Determine the (X, Y) coordinate at the center of the cell enclosing the given text.  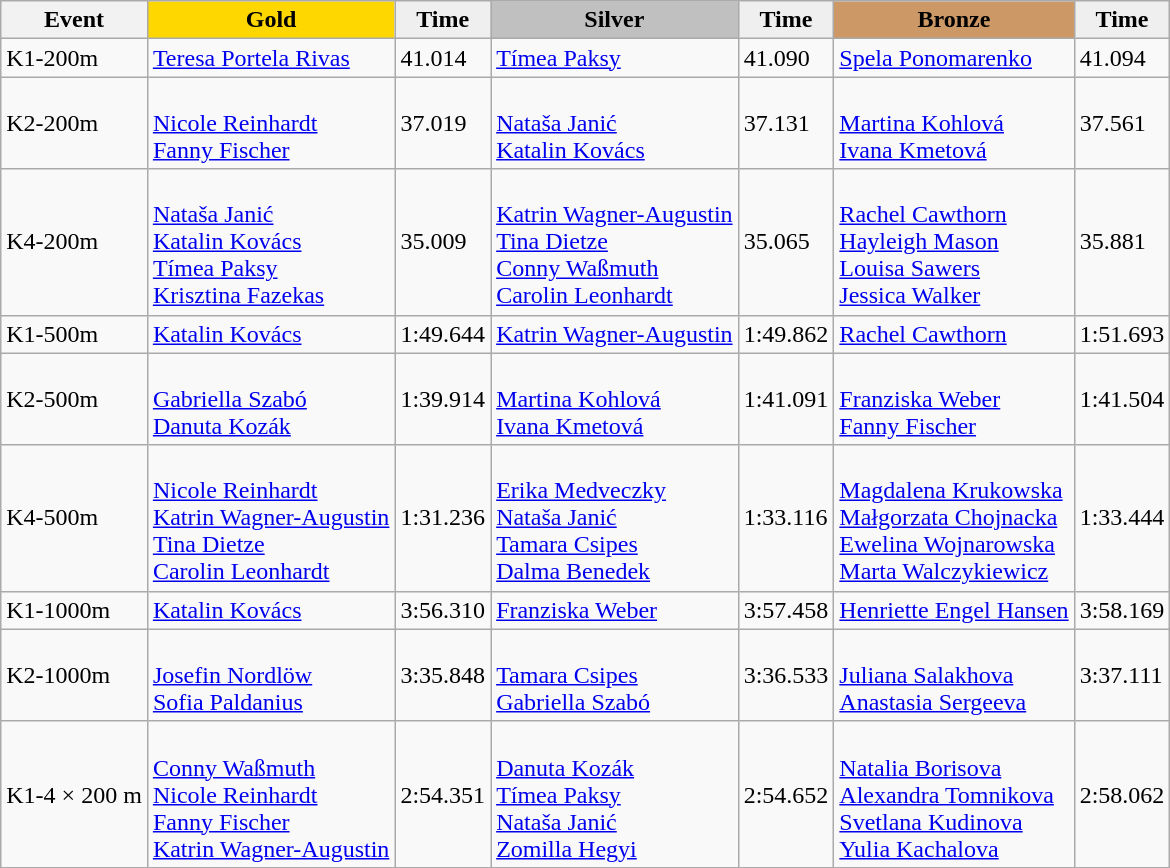
K1-200m (74, 58)
Gold (271, 20)
K4-500m (74, 518)
2:54.351 (443, 794)
Event (74, 20)
2:58.062 (1122, 794)
35.881 (1122, 242)
Magdalena KrukowskaMałgorzata ChojnackaEwelina WojnarowskaMarta Walczykiewicz (954, 518)
Henriette Engel Hansen (954, 610)
1:51.693 (1122, 334)
Franziska WeberFanny Fischer (954, 399)
Natalia BorisovaAlexandra TomnikovaSvetlana KudinovaYulia Kachalova (954, 794)
Juliana SalakhovaAnastasia Sergeeva (954, 675)
K2-200m (74, 123)
Nataša JanićKatalin Kovács (615, 123)
K4-200m (74, 242)
Josefin NordlöwSofia Paldanius (271, 675)
Tamara CsipesGabriella Szabó (615, 675)
Rachel Cawthorn (954, 334)
3:36.533 (786, 675)
3:37.111 (1122, 675)
Tímea Paksy (615, 58)
Erika MedveczkyNataša JanićTamara CsipesDalma Benedek (615, 518)
35.065 (786, 242)
41.094 (1122, 58)
3:35.848 (443, 675)
1:31.236 (443, 518)
35.009 (443, 242)
37.561 (1122, 123)
1:49.862 (786, 334)
Conny WaßmuthNicole ReinhardtFanny FischerKatrin Wagner-Augustin (271, 794)
K1-1000m (74, 610)
37.019 (443, 123)
Spela Ponomarenko (954, 58)
K1-500m (74, 334)
1:33.116 (786, 518)
K2-1000m (74, 675)
3:56.310 (443, 610)
Rachel CawthornHayleigh MasonLouisa SawersJessica Walker (954, 242)
1:33.444 (1122, 518)
K1-4 × 200 m (74, 794)
Teresa Portela Rivas (271, 58)
K2-500m (74, 399)
1:49.644 (443, 334)
3:57.458 (786, 610)
1:41.091 (786, 399)
1:41.504 (1122, 399)
Danuta KozákTímea PaksyNataša JanićZomilla Hegyi (615, 794)
Franziska Weber (615, 610)
41.014 (443, 58)
2:54.652 (786, 794)
Nicole ReinhardtFanny Fischer (271, 123)
3:58.169 (1122, 610)
Bronze (954, 20)
41.090 (786, 58)
Katrin Wagner-AugustinTina DietzeConny WaßmuthCarolin Leonhardt (615, 242)
Nicole ReinhardtKatrin Wagner-AugustinTina DietzeCarolin Leonhardt (271, 518)
Silver (615, 20)
37.131 (786, 123)
Gabriella SzabóDanuta Kozák (271, 399)
1:39.914 (443, 399)
Nataša JanićKatalin KovácsTímea PaksyKrisztina Fazekas (271, 242)
Katrin Wagner-Augustin (615, 334)
